Return (x, y) of the center of cell containing provided text 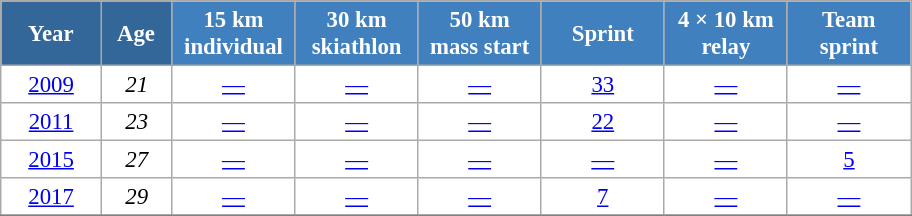
23 (136, 122)
7 (602, 197)
2015 (52, 160)
2011 (52, 122)
Team sprint (848, 34)
4 × 10 km relay (726, 34)
15 km individual (234, 34)
22 (602, 122)
Age (136, 34)
21 (136, 85)
29 (136, 197)
Year (52, 34)
5 (848, 160)
27 (136, 160)
50 km mass start (480, 34)
30 km skiathlon (356, 34)
33 (602, 85)
2017 (52, 197)
Sprint (602, 34)
2009 (52, 85)
